Locate the cell with the specified text and output its (X, Y) center coordinate. 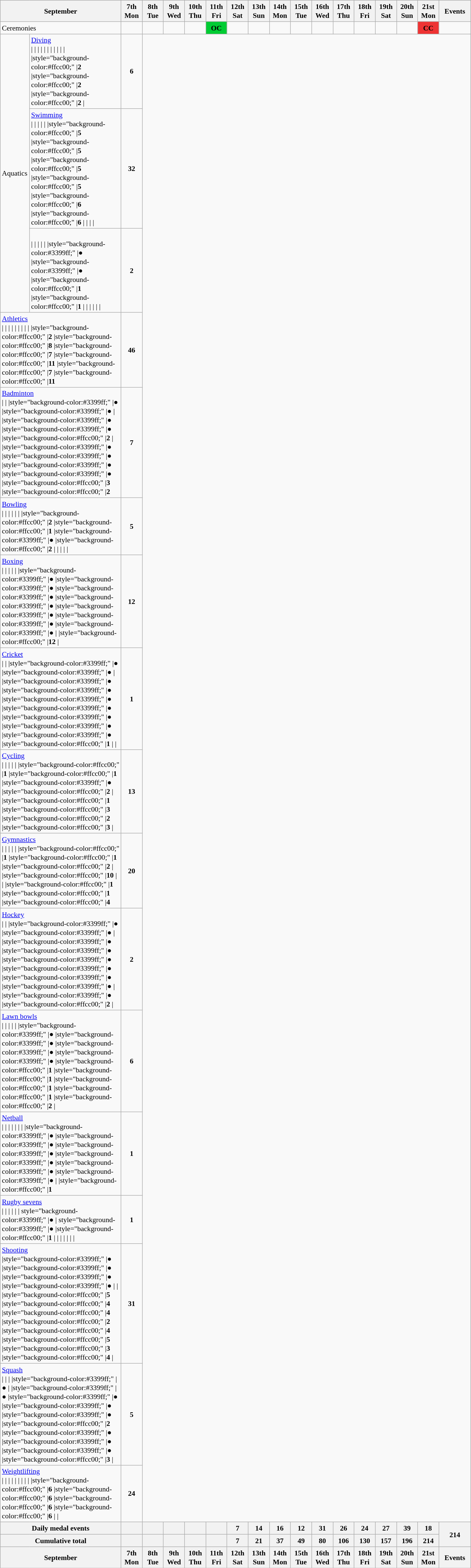
106 (343, 1541)
157 (386, 1541)
Diving| | | | | | | | | | | |style="background-color:#ffcc00;" |2 |style="background-color:#ffcc00;" |2 |style="background-color:#ffcc00;" |2 | (75, 71)
Daily medal events (61, 1528)
196 (407, 1541)
Aquatics (15, 173)
CC (428, 28)
20 (131, 871)
16 (280, 1528)
32 (131, 168)
Cumulative total (61, 1541)
14 (259, 1528)
13 (131, 791)
37 (280, 1541)
80 (322, 1541)
Ceremonies (61, 28)
21 (259, 1541)
39 (407, 1528)
46 (131, 350)
26 (343, 1528)
130 (365, 1541)
49 (301, 1541)
18 (428, 1528)
OC (216, 28)
27 (386, 1528)
